Find where the given text appears and provide that cell's center as (X, Y) coordinate. 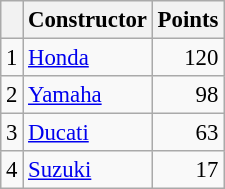
63 (188, 133)
1 (12, 58)
3 (12, 133)
Constructor (88, 20)
Points (188, 20)
17 (188, 170)
Ducati (88, 133)
120 (188, 58)
Suzuki (88, 170)
4 (12, 170)
Honda (88, 58)
2 (12, 95)
Yamaha (88, 95)
98 (188, 95)
